Search for the cell housing the specified text and yield its (X, Y) center coordinate. 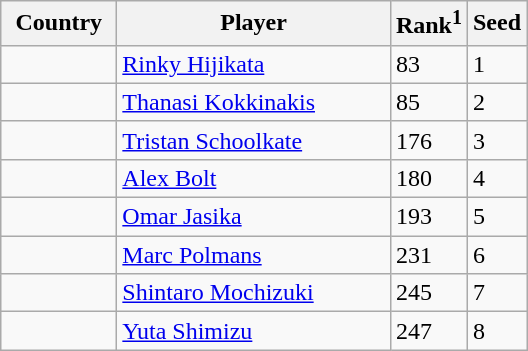
1 (496, 64)
Tristan Schoolkate (254, 140)
Marc Polmans (254, 255)
83 (428, 64)
Thanasi Kokkinakis (254, 102)
Rinky Hijikata (254, 64)
2 (496, 102)
Shintaro Mochizuki (254, 293)
193 (428, 217)
Yuta Shimizu (254, 331)
Player (254, 24)
231 (428, 255)
Seed (496, 24)
6 (496, 255)
Country (59, 24)
Rank1 (428, 24)
Alex Bolt (254, 178)
4 (496, 178)
176 (428, 140)
247 (428, 331)
5 (496, 217)
3 (496, 140)
85 (428, 102)
180 (428, 178)
245 (428, 293)
Omar Jasika (254, 217)
8 (496, 331)
7 (496, 293)
